Identify which cell holds the provided text, then report its [x, y] central coordinate. 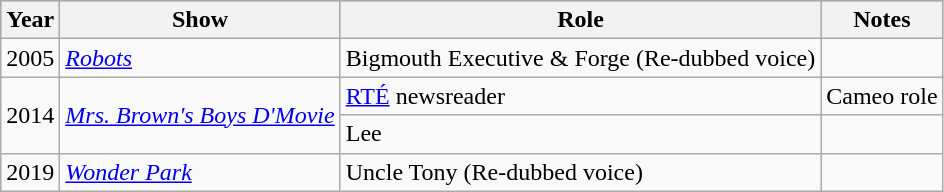
Year [30, 20]
Cameo role [882, 96]
Uncle Tony (Re-dubbed voice) [580, 172]
RTÉ newsreader [580, 96]
Bigmouth Executive & Forge (Re-dubbed voice) [580, 58]
2005 [30, 58]
Show [200, 20]
Robots [200, 58]
Notes [882, 20]
2019 [30, 172]
Role [580, 20]
2014 [30, 115]
Wonder Park [200, 172]
Mrs. Brown's Boys D'Movie [200, 115]
Lee [580, 134]
